Output the [X, Y] coordinate of the center of the cell containing the given text.  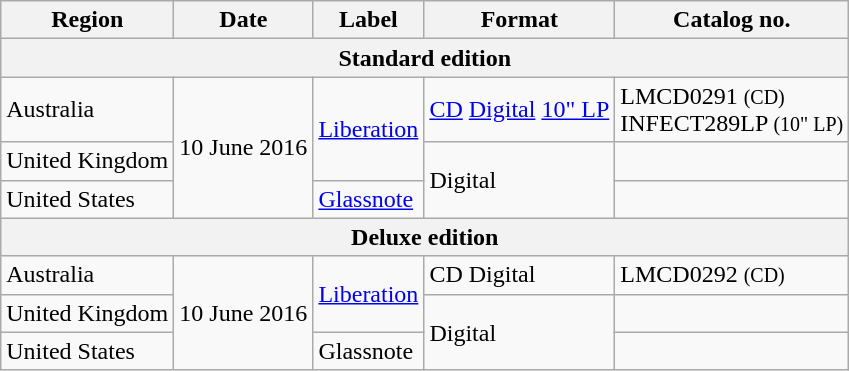
Standard edition [425, 58]
CD Digital [520, 275]
LMCD0291 (CD)INFECT289LP (10" LP) [732, 110]
Date [244, 20]
LMCD0292 (CD) [732, 275]
Catalog no. [732, 20]
Format [520, 20]
Region [88, 20]
Deluxe edition [425, 237]
CD Digital 10" LP [520, 110]
Label [368, 20]
